Return (x, y) of the center of cell containing provided text 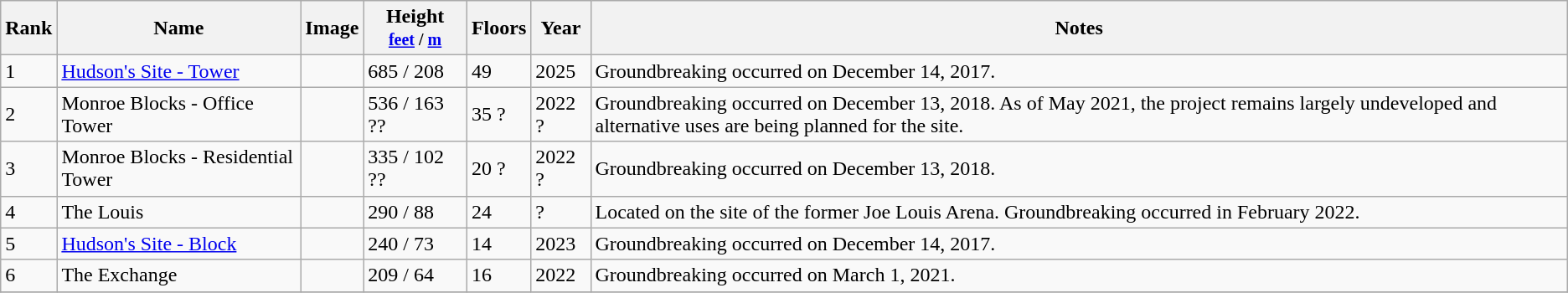
685 / 208 (415, 71)
20 ? (498, 169)
Image (332, 28)
Year (561, 28)
3 (28, 169)
16 (498, 275)
290 / 88 (415, 212)
240 / 73 (415, 244)
209 / 64 (415, 275)
Groundbreaking occurred on December 13, 2018. (1079, 169)
24 (498, 212)
Name (179, 28)
Notes (1079, 28)
Floors (498, 28)
14 (498, 244)
The Exchange (179, 275)
1 (28, 71)
Rank (28, 28)
2 (28, 114)
Hudson's Site - Tower (179, 71)
536 / 163 ?? (415, 114)
2022 (561, 275)
5 (28, 244)
2023 (561, 244)
49 (498, 71)
335 / 102 ?? (415, 169)
35 ? (498, 114)
4 (28, 212)
2025 (561, 71)
6 (28, 275)
Located on the site of the former Joe Louis Arena. Groundbreaking occurred in February 2022. (1079, 212)
Groundbreaking occurred on March 1, 2021. (1079, 275)
Monroe Blocks - Office Tower (179, 114)
Hudson's Site - Block (179, 244)
Heightfeet / m (415, 28)
? (561, 212)
The Louis (179, 212)
Monroe Blocks - Residential Tower (179, 169)
